Identify which cell holds the provided text, then report its [X, Y] central coordinate. 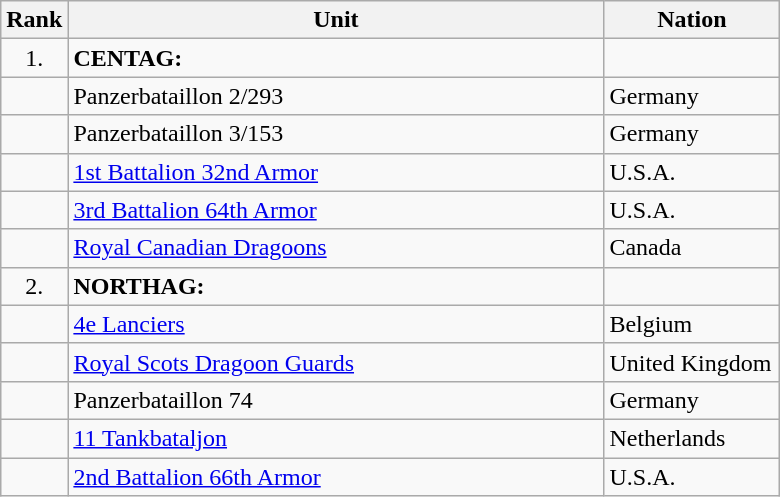
United Kingdom [692, 362]
Panzerbataillon 74 [336, 400]
2nd Battalion 66th Armor [336, 477]
Royal Scots Dragoon Guards [336, 362]
Belgium [692, 324]
2. [34, 286]
1. [34, 58]
CENTAG: [336, 58]
3rd Battalion 64th Armor [336, 210]
Panzerbataillon 3/153 [336, 134]
Panzerbataillon 2/293 [336, 96]
Nation [692, 20]
NORTHAG: [336, 286]
Rank [34, 20]
Netherlands [692, 438]
Royal Canadian Dragoons [336, 248]
4e Lanciers [336, 324]
Canada [692, 248]
1st Battalion 32nd Armor [336, 172]
11 Tankbataljon [336, 438]
Unit [336, 20]
